Provide the (x, y) coordinate of the cell's center where the given text is located.  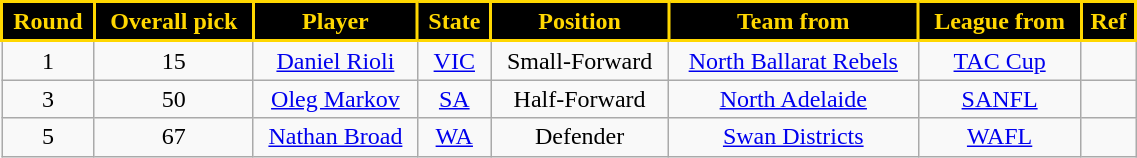
50 (174, 99)
State (454, 22)
SA (454, 99)
Half-Forward (580, 99)
WAFL (1000, 137)
North Ballarat Rebels (793, 60)
WA (454, 137)
Defender (580, 137)
Round (48, 22)
67 (174, 137)
15 (174, 60)
North Adelaide (793, 99)
1 (48, 60)
Position (580, 22)
League from (1000, 22)
5 (48, 137)
Swan Districts (793, 137)
Nathan Broad (336, 137)
Ref (1108, 22)
Player (336, 22)
SANFL (1000, 99)
Daniel Rioli (336, 60)
Overall pick (174, 22)
Small-Forward (580, 60)
TAC Cup (1000, 60)
Oleg Markov (336, 99)
3 (48, 99)
VIC (454, 60)
Team from (793, 22)
